Return (x, y) of the center of cell containing provided text 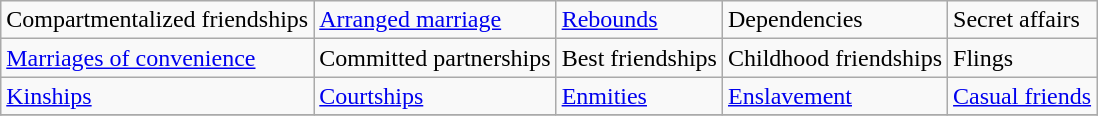
Compartmentalized friendships (158, 20)
Enmities (639, 96)
Flings (1022, 58)
Casual friends (1022, 96)
Childhood friendships (834, 58)
Committed partnerships (435, 58)
Rebounds (639, 20)
Best friendships (639, 58)
Courtships (435, 96)
Arranged marriage (435, 20)
Secret affairs (1022, 20)
Marriages of convenience (158, 58)
Kinships (158, 96)
Dependencies (834, 20)
Enslavement (834, 96)
